Locate the cell with the specified text and output its [x, y] center coordinate. 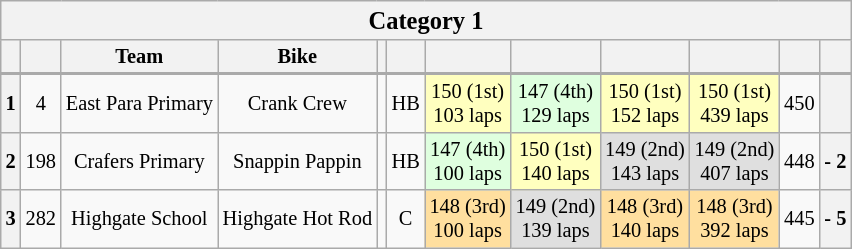
2 [11, 161]
C [406, 219]
149 (2nd) 143 laps [645, 161]
149 (2nd) 407 laps [735, 161]
150 (1st) 439 laps [735, 103]
3 [11, 219]
Crank Crew [298, 103]
445 [799, 219]
150 (1st) 103 laps [468, 103]
149 (2nd) 139 laps [556, 219]
150 (1st) 140 laps [556, 161]
282 [41, 219]
Team [140, 57]
148 (3rd) 140 laps [645, 219]
450 [799, 103]
East Para Primary [140, 103]
Bike [298, 57]
1 [11, 103]
448 [799, 161]
148 (3rd) 100 laps [468, 219]
Highgate Hot Rod [298, 219]
Crafers Primary [140, 161]
Snappin Pappin [298, 161]
Highgate School [140, 219]
148 (3rd) 392 laps [735, 219]
4 [41, 103]
Category 1 [426, 20]
150 (1st) 152 laps [645, 103]
- 2 [835, 161]
147 (4th) 100 laps [468, 161]
198 [41, 161]
147 (4th) 129 laps [556, 103]
- 5 [835, 219]
